For the text-containing cell, return its midpoint in [x, y] coordinate format. 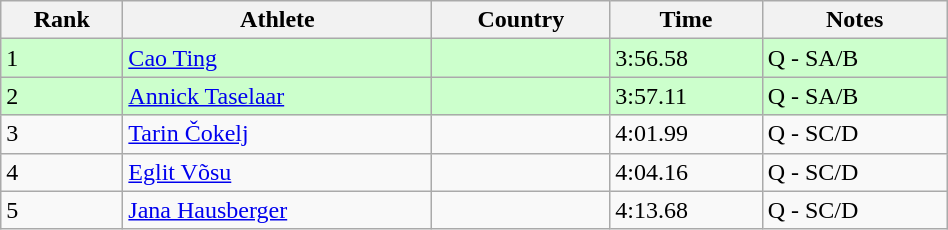
4 [62, 172]
2 [62, 96]
3:57.11 [686, 96]
Notes [854, 20]
Annick Taselaar [278, 96]
5 [62, 210]
Eglit Võsu [278, 172]
Jana Hausberger [278, 210]
Athlete [278, 20]
3:56.58 [686, 58]
Tarin Čokelj [278, 134]
3 [62, 134]
Country [521, 20]
4:13.68 [686, 210]
Time [686, 20]
Rank [62, 20]
4:01.99 [686, 134]
Cao Ting [278, 58]
4:04.16 [686, 172]
1 [62, 58]
